For the text-containing cell, return its midpoint in (x, y) coordinate format. 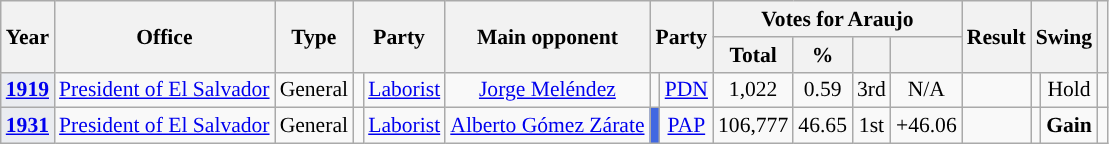
Alberto Gómez Zárate (547, 126)
1st (872, 126)
Jorge Meléndez (547, 90)
Swing (1064, 36)
PAP (686, 126)
0.59 (822, 90)
PDN (686, 90)
46.65 (822, 126)
Votes for Araujo (838, 19)
106,777 (753, 126)
1919 (28, 90)
1,022 (753, 90)
Office (164, 36)
Year (28, 36)
Hold (1069, 90)
Main opponent (547, 36)
Result (996, 36)
Type (314, 36)
N/A (926, 90)
% (822, 55)
Gain (1069, 126)
Total (753, 55)
+46.06 (926, 126)
3rd (872, 90)
1931 (28, 126)
